Return (X, Y) of the center of cell containing provided text 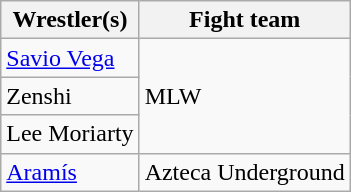
Lee Moriarty (70, 134)
Savio Vega (70, 58)
Aramís (70, 172)
Wrestler(s) (70, 20)
Azteca Underground (244, 172)
Zenshi (70, 96)
MLW (244, 96)
Fight team (244, 20)
